Find where the given text appears and provide that cell's center as (x, y) coordinate. 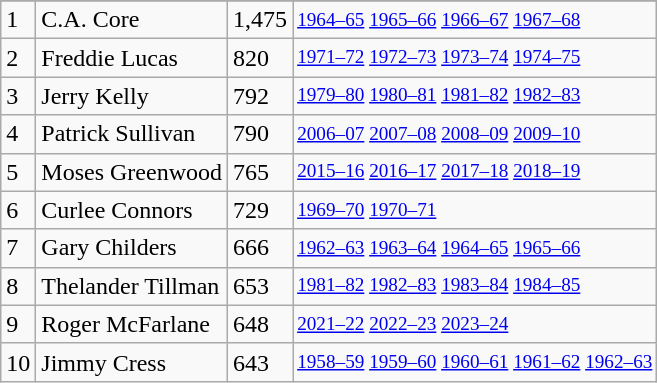
Jerry Kelly (132, 96)
1979–80 1980–81 1981–82 1982–83 (475, 96)
1969–70 1970–71 (475, 210)
8 (18, 286)
Gary Childers (132, 248)
Curlee Connors (132, 210)
Roger McFarlane (132, 324)
648 (260, 324)
Patrick Sullivan (132, 134)
1 (18, 20)
643 (260, 362)
765 (260, 172)
Freddie Lucas (132, 58)
729 (260, 210)
666 (260, 248)
1971–72 1972–73 1973–74 1974–75 (475, 58)
2021–22 2022–23 2023–24 (475, 324)
9 (18, 324)
820 (260, 58)
Jimmy Cress (132, 362)
2 (18, 58)
2015–16 2016–17 2017–18 2018–19 (475, 172)
1,475 (260, 20)
3 (18, 96)
6 (18, 210)
10 (18, 362)
1958–59 1959–60 1960–61 1961–62 1962–63 (475, 362)
792 (260, 96)
Moses Greenwood (132, 172)
2006–07 2007–08 2008–09 2009–10 (475, 134)
7 (18, 248)
1981–82 1982–83 1983–84 1984–85 (475, 286)
653 (260, 286)
5 (18, 172)
C.A. Core (132, 20)
Thelander Tillman (132, 286)
1964–65 1965–66 1966–67 1967–68 (475, 20)
1962–63 1963–64 1964–65 1965–66 (475, 248)
4 (18, 134)
790 (260, 134)
